Search for the cell housing the specified text and yield its [X, Y] center coordinate. 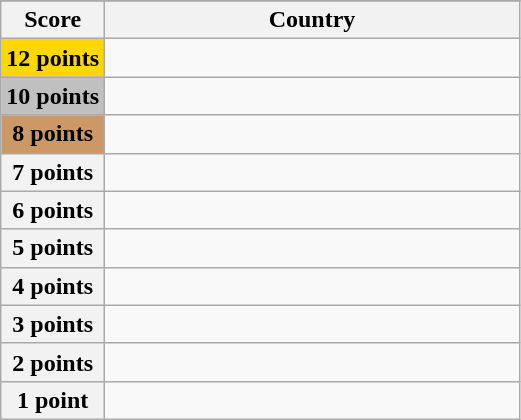
7 points [53, 172]
Country [312, 20]
10 points [53, 96]
12 points [53, 58]
4 points [53, 286]
5 points [53, 248]
6 points [53, 210]
3 points [53, 324]
2 points [53, 362]
Score [53, 20]
1 point [53, 400]
8 points [53, 134]
